Scan for the cell matching the given text and deliver its [x, y] coordinate at center. 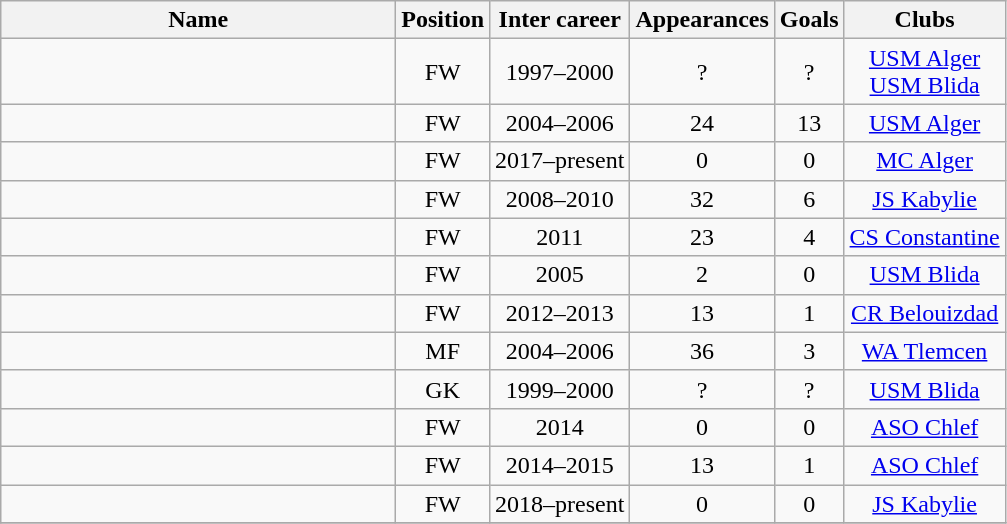
3 [809, 351]
23 [702, 237]
Inter career [560, 20]
2017–present [560, 161]
2008–2010 [560, 199]
24 [702, 123]
WA Tlemcen [924, 351]
GK [443, 389]
1997–2000 [560, 72]
CR Belouizdad [924, 313]
Position [443, 20]
Goals [809, 20]
1999–2000 [560, 389]
2012–2013 [560, 313]
USM AlgerUSM Blida [924, 72]
36 [702, 351]
2014 [560, 427]
Appearances [702, 20]
32 [702, 199]
6 [809, 199]
4 [809, 237]
Name [198, 20]
Clubs [924, 20]
MC Alger [924, 161]
2018–present [560, 503]
2 [702, 275]
CS Constantine [924, 237]
2005 [560, 275]
USM Alger [924, 123]
2014–2015 [560, 465]
MF [443, 351]
2011 [560, 237]
